Search for the cell housing the specified text and yield its [X, Y] center coordinate. 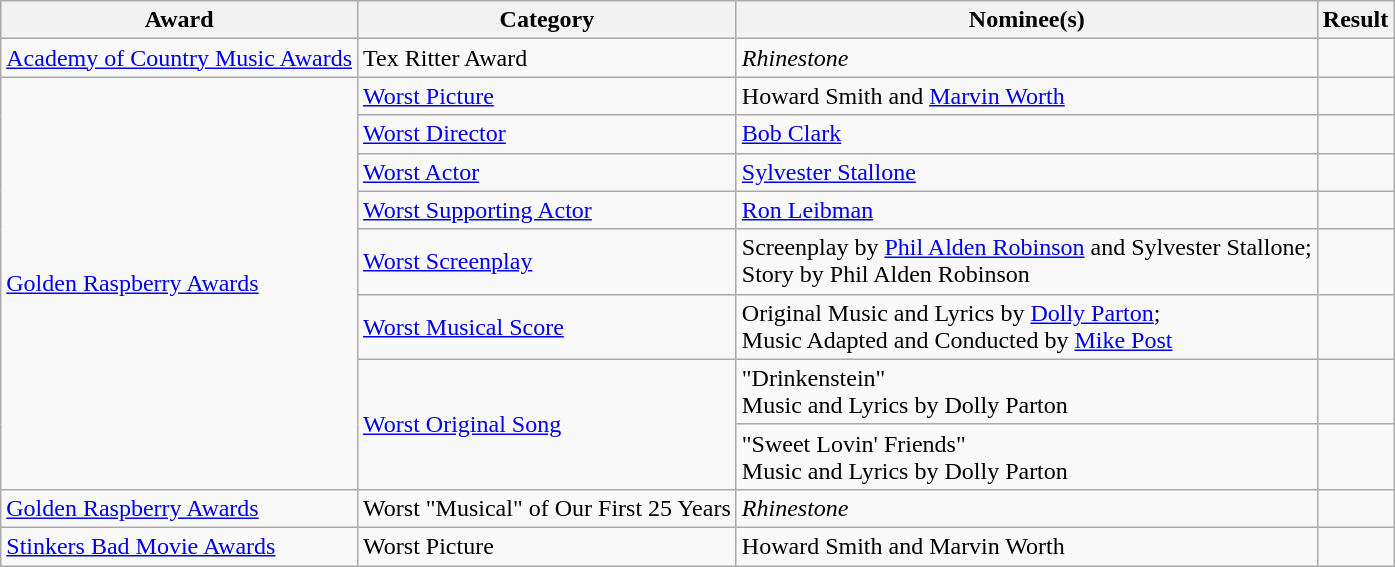
Screenplay by Phil Alden Robinson and Sylvester Stallone; Story by Phil Alden Robinson [1026, 262]
Worst Musical Score [548, 326]
"Drinkenstein" Music and Lyrics by Dolly Parton [1026, 392]
Original Music and Lyrics by Dolly Parton; Music Adapted and Conducted by Mike Post [1026, 326]
Worst Actor [548, 172]
Tex Ritter Award [548, 58]
Ron Leibman [1026, 210]
Worst Screenplay [548, 262]
Worst "Musical" of Our First 25 Years [548, 508]
Award [180, 20]
Bob Clark [1026, 134]
Worst Director [548, 134]
Sylvester Stallone [1026, 172]
"Sweet Lovin' Friends" Music and Lyrics by Dolly Parton [1026, 456]
Result [1355, 20]
Worst Original Song [548, 424]
Academy of Country Music Awards [180, 58]
Nominee(s) [1026, 20]
Stinkers Bad Movie Awards [180, 546]
Worst Supporting Actor [548, 210]
Category [548, 20]
